Pinpoint the cell where the given text exists, returning its (X, Y) midpoint coordinate. 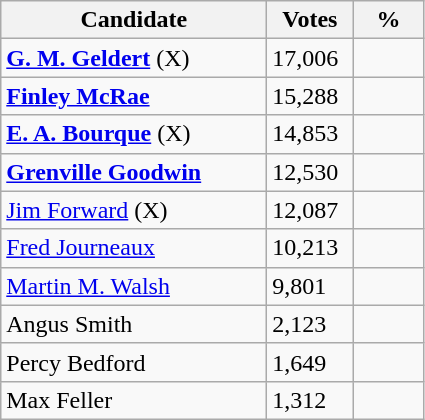
Grenville Goodwin (134, 172)
G. M. Geldert (X) (134, 58)
Candidate (134, 20)
% (388, 20)
15,288 (310, 96)
12,530 (310, 172)
12,087 (310, 210)
14,853 (310, 134)
Finley McRae (134, 96)
Fred Journeaux (134, 248)
Max Feller (134, 400)
10,213 (310, 248)
9,801 (310, 286)
E. A. Bourque (X) (134, 134)
Angus Smith (134, 324)
Martin M. Walsh (134, 286)
1,312 (310, 400)
Jim Forward (X) (134, 210)
17,006 (310, 58)
2,123 (310, 324)
Votes (310, 20)
Percy Bedford (134, 362)
1,649 (310, 362)
